Pinpoint the cell where the given text exists, returning its [X, Y] midpoint coordinate. 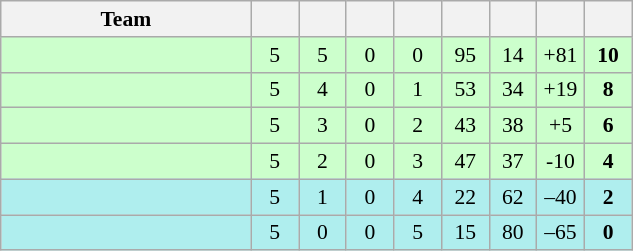
–40 [561, 197]
+5 [561, 126]
43 [465, 126]
15 [465, 233]
+19 [561, 90]
–65 [561, 233]
53 [465, 90]
37 [513, 162]
38 [513, 126]
+81 [561, 55]
95 [465, 55]
6 [608, 126]
34 [513, 90]
-10 [561, 162]
Team [126, 19]
80 [513, 233]
8 [608, 90]
14 [513, 55]
62 [513, 197]
10 [608, 55]
22 [465, 197]
47 [465, 162]
